Determine the [X, Y] coordinate at the center of the cell enclosing the given text.  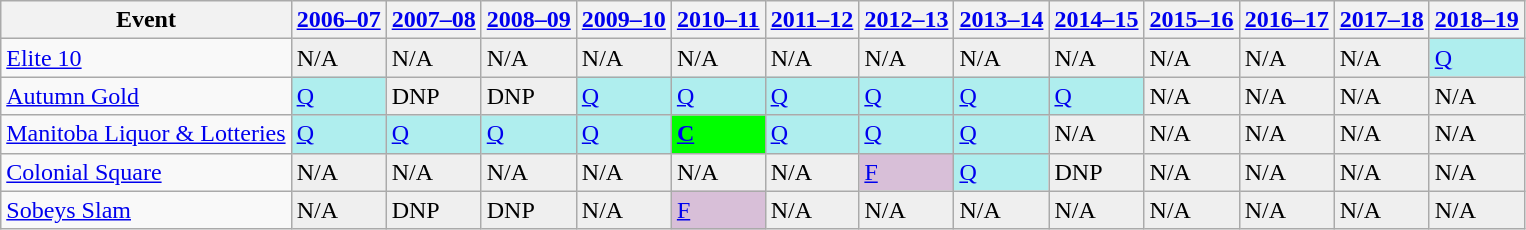
2014–15 [1096, 20]
Colonial Square [146, 172]
Manitoba Liquor & Lotteries [146, 134]
2012–13 [906, 20]
2015–16 [1192, 20]
Sobeys Slam [146, 210]
2006–07 [338, 20]
Elite 10 [146, 58]
Event [146, 20]
2007–08 [434, 20]
2013–14 [1002, 20]
Autumn Gold [146, 96]
2008–09 [528, 20]
C [718, 134]
2016–17 [1286, 20]
2009–10 [624, 20]
2018–19 [1476, 20]
2017–18 [1382, 20]
2010–11 [718, 20]
2011–12 [812, 20]
